Locate the cell with the specified text and output its [x, y] center coordinate. 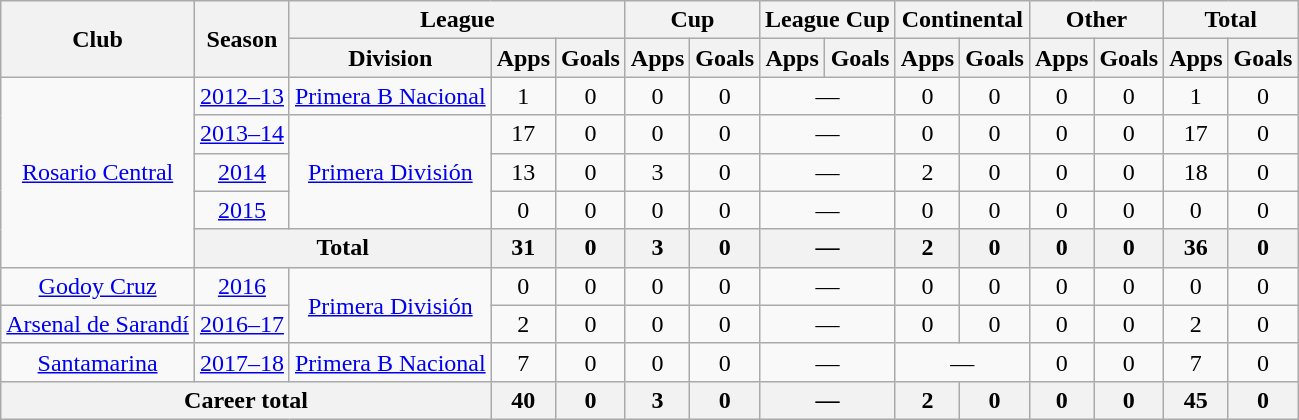
2012–13 [242, 96]
2014 [242, 172]
Career total [246, 400]
Godoy Cruz [98, 286]
18 [1196, 172]
Cup [692, 20]
League Cup [828, 20]
Club [98, 39]
2016–17 [242, 324]
Rosario Central [98, 172]
2016 [242, 286]
Continental [962, 20]
Season [242, 39]
Santamarina [98, 362]
13 [523, 172]
2017–18 [242, 362]
Arsenal de Sarandí [98, 324]
45 [1196, 400]
36 [1196, 248]
Other [1096, 20]
2013–14 [242, 134]
2015 [242, 210]
Division [390, 58]
40 [523, 400]
31 [523, 248]
League [457, 20]
